Identify which cell holds the provided text, then report its [X, Y] central coordinate. 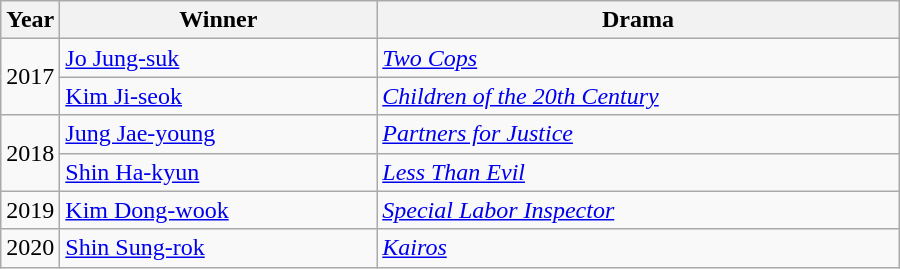
Kairos [638, 248]
2017 [30, 77]
Kim Dong-wook [218, 210]
2018 [30, 153]
Winner [218, 20]
Year [30, 20]
2020 [30, 248]
Kim Ji-seok [218, 96]
Partners for Justice [638, 134]
Jung Jae-young [218, 134]
Shin Ha-kyun [218, 172]
Two Cops [638, 58]
Less Than Evil [638, 172]
Jo Jung-suk [218, 58]
2019 [30, 210]
Drama [638, 20]
Shin Sung-rok [218, 248]
Children of the 20th Century [638, 96]
Special Labor Inspector [638, 210]
